Capture the cell that displays the provided text and extract its [x, y] central coordinate. 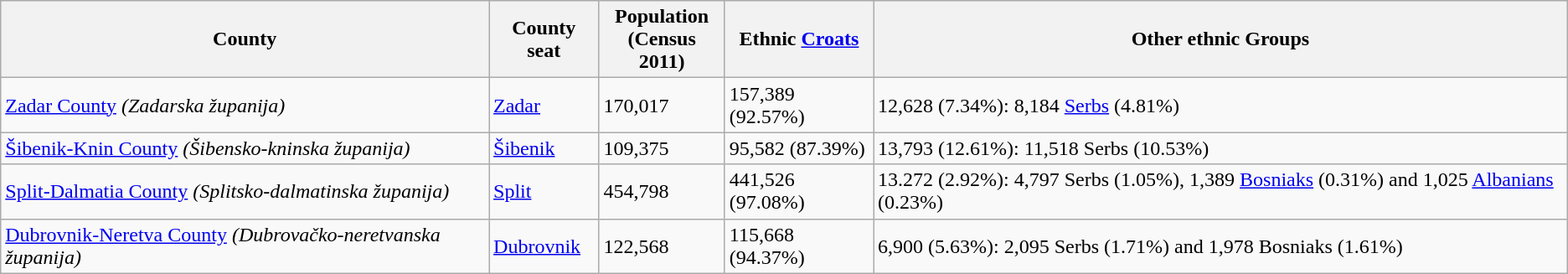
13.272 (2.92%): 4,797 Serbs (1.05%), 1,389 Bosniaks (0.31%) and 1,025 Albanians (0.23%) [1221, 191]
Šibenik-Knin County (Šibensko-kninska županija) [245, 148]
Šibenik [544, 148]
Ethnic Croats [799, 39]
6,900 (5.63%): 2,095 Serbs (1.71%) and 1,978 Bosniaks (1.61%) [1221, 246]
Dubrovnik [544, 246]
170,017 [662, 106]
Zadar [544, 106]
441,526 (97.08%) [799, 191]
Population(Census 2011) [662, 39]
Split [544, 191]
157,389 (92.57%) [799, 106]
County seat [544, 39]
12,628 (7.34%): 8,184 Serbs (4.81%) [1221, 106]
Zadar County (Zadarska županija) [245, 106]
Dubrovnik-Neretva County (Dubrovačko-neretvanska županija) [245, 246]
95,582 (87.39%) [799, 148]
122,568 [662, 246]
109,375 [662, 148]
Split-Dalmatia County (Splitsko-dalmatinska županija) [245, 191]
454,798 [662, 191]
County [245, 39]
Other ethnic Groups [1221, 39]
13,793 (12.61%): 11,518 Serbs (10.53%) [1221, 148]
115,668 (94.37%) [799, 246]
